For the text-containing cell, return its midpoint in [x, y] coordinate format. 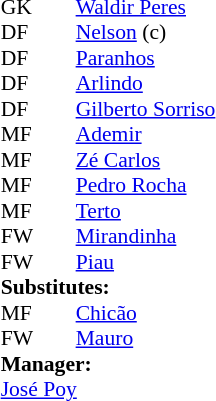
Terto [146, 211]
Manager: [108, 364]
Ademir [146, 135]
Arlindo [146, 83]
Paranhos [146, 58]
Pedro Rocha [146, 185]
Chicão [146, 313]
Gilberto Sorriso [146, 109]
Zé Carlos [146, 160]
Substitutes: [108, 287]
Piau [146, 262]
Nelson (c) [146, 33]
Mirandinha [146, 237]
Mauro [146, 339]
